Locate the cell with the specified text and output its [x, y] center coordinate. 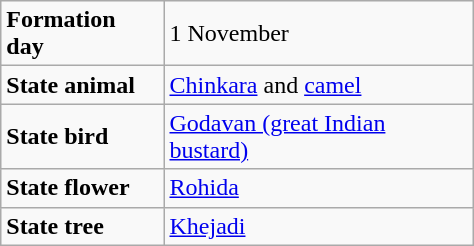
Khejadi [318, 226]
1 November [318, 34]
State animal [82, 85]
State bird [82, 136]
Godavan (great Indian bustard) [318, 136]
State flower [82, 188]
Rohida [318, 188]
State tree [82, 226]
Chinkara and camel [318, 85]
Formation day [82, 34]
